Find where the given text appears and provide that cell's center as [x, y] coordinate. 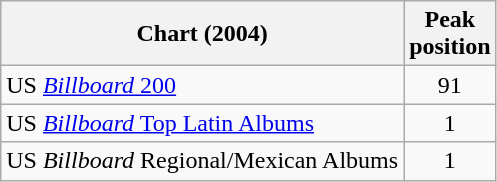
Chart (2004) [202, 34]
US Billboard Regional/Mexican Albums [202, 161]
Peakposition [450, 34]
US Billboard Top Latin Albums [202, 123]
US Billboard 200 [202, 85]
91 [450, 85]
